Locate the cell with the specified text and output its [x, y] center coordinate. 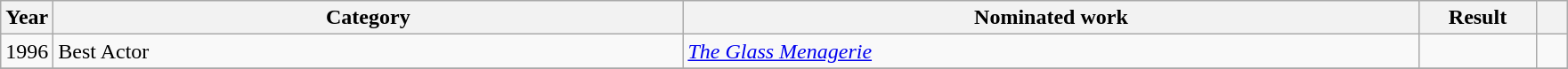
Nominated work [1051, 18]
1996 [27, 51]
Category [369, 18]
Year [27, 18]
The Glass Menagerie [1051, 51]
Best Actor [369, 51]
Result [1478, 18]
